Determine the (x, y) coordinate at the center of the cell enclosing the given text.  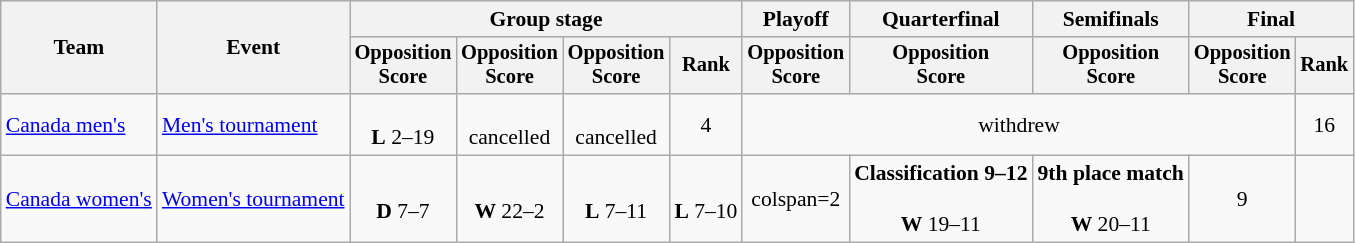
Classification 9–12W 19–11 (940, 200)
9th place matchW 20–11 (1110, 200)
Final (1271, 19)
W 22–2 (510, 200)
9 (1242, 200)
Canada women's (79, 200)
Men's tournament (254, 124)
Group stage (546, 19)
L 2–19 (404, 124)
colspan=2 (796, 200)
4 (706, 124)
Canada men's (79, 124)
Women's tournament (254, 200)
L 7–11 (616, 200)
Team (79, 48)
Quarterfinal (940, 19)
withdrew (1018, 124)
Event (254, 48)
D 7–7 (404, 200)
Semifinals (1110, 19)
L 7–10 (706, 200)
16 (1325, 124)
Playoff (796, 19)
